Output the (X, Y) coordinate of the center of the cell containing the given text.  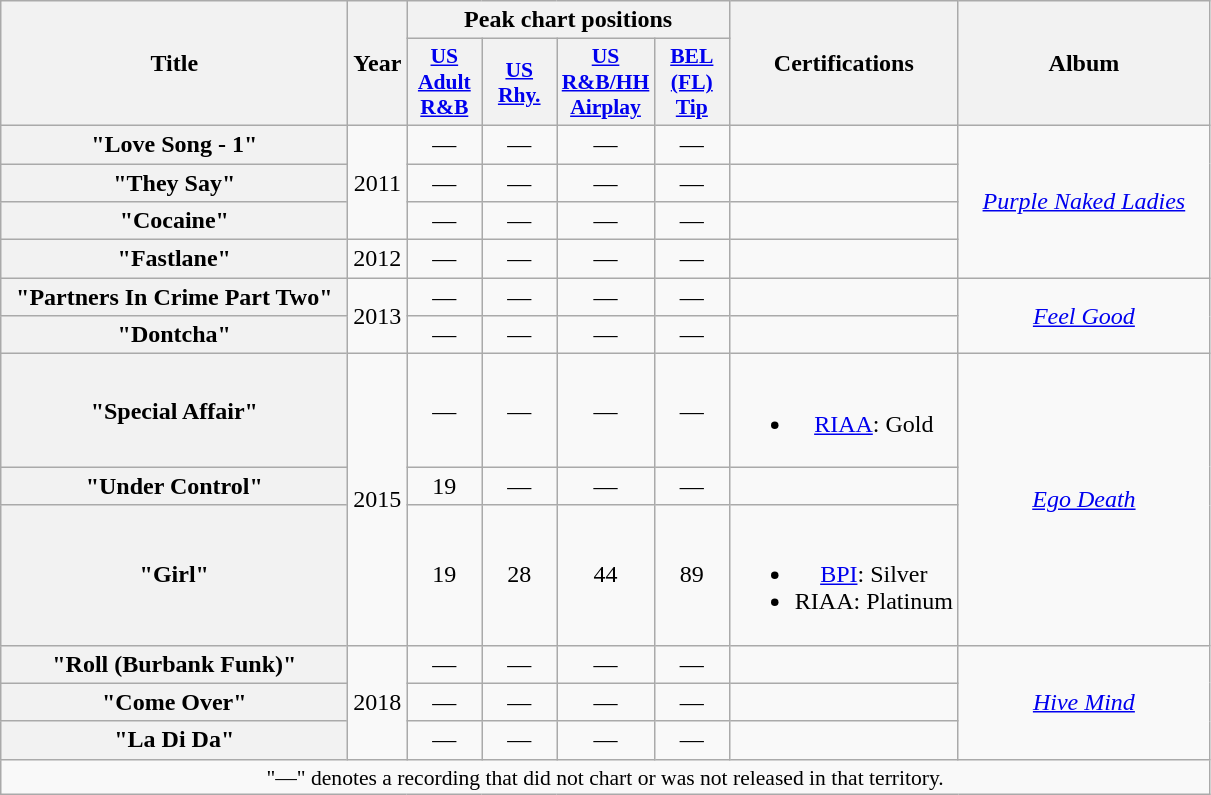
"Love Song - 1" (174, 144)
RIAA: Gold (844, 410)
89 (692, 575)
BPI: SilverRIAA: Platinum (844, 575)
US Adult R&B (444, 82)
"They Say" (174, 183)
44 (606, 575)
Feel Good (1084, 316)
Year (378, 64)
Ego Death (1084, 500)
"Roll (Burbank Funk)" (174, 664)
"Partners In Crime Part Two" (174, 297)
"Come Over" (174, 702)
"Dontcha" (174, 335)
"Fastlane" (174, 259)
2012 (378, 259)
US R&B/HH Airplay (606, 82)
Purple Naked Ladies (1084, 201)
2015 (378, 500)
28 (520, 575)
Title (174, 64)
2013 (378, 316)
2011 (378, 182)
"Under Control" (174, 486)
"La Di Da" (174, 740)
Hive Mind (1084, 702)
"Special Affair" (174, 410)
2018 (378, 702)
"—" denotes a recording that did not chart or was not released in that territory. (606, 777)
Album (1084, 64)
"Cocaine" (174, 221)
"Girl" (174, 575)
BEL (FL) Tip (692, 82)
US Rhy. (520, 82)
Peak chart positions (568, 20)
Certifications (844, 64)
